For the text-containing cell, return its midpoint in [X, Y] coordinate format. 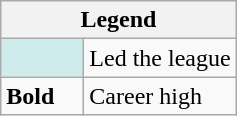
Legend [118, 20]
Led the league [160, 58]
Career high [160, 96]
Bold [42, 96]
